Find where the given text appears and provide that cell's center as [x, y] coordinate. 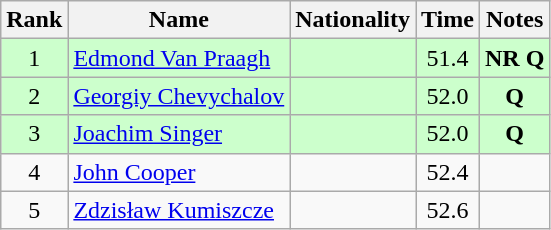
Time [448, 20]
1 [34, 58]
Georgiy Chevychalov [179, 96]
Rank [34, 20]
3 [34, 134]
52.4 [448, 172]
Name [179, 20]
2 [34, 96]
John Cooper [179, 172]
Joachim Singer [179, 134]
NR Q [514, 58]
Notes [514, 20]
5 [34, 210]
51.4 [448, 58]
Zdzisław Kumiszcze [179, 210]
Nationality [353, 20]
4 [34, 172]
52.6 [448, 210]
Edmond Van Praagh [179, 58]
